Search for the cell housing the specified text and yield its (x, y) center coordinate. 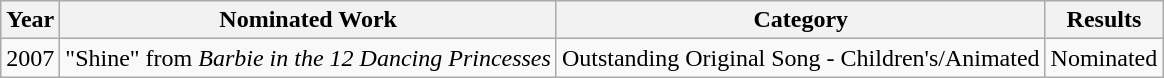
Nominated (1104, 58)
Category (800, 20)
Results (1104, 20)
Nominated Work (308, 20)
Year (30, 20)
2007 (30, 58)
Outstanding Original Song - Children's/Animated (800, 58)
"Shine" from Barbie in the 12 Dancing Princesses (308, 58)
